From the cell containing the given text, extract its center point as (X, Y) coordinate. 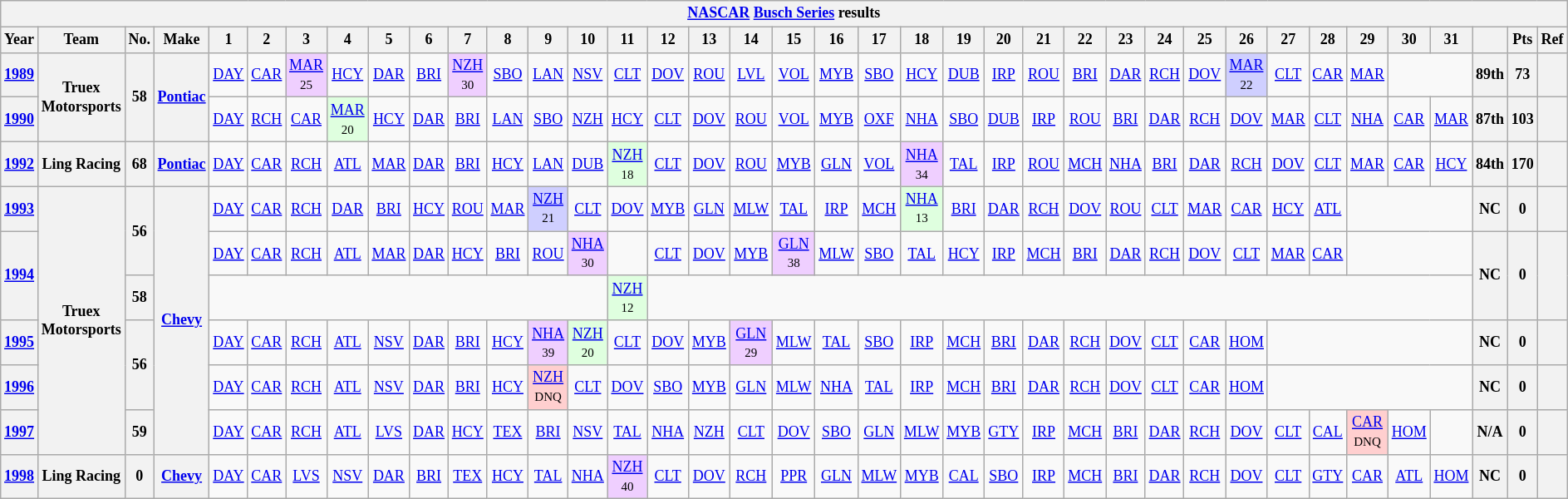
7 (467, 40)
1992 (20, 164)
1989 (20, 75)
Year (20, 40)
N/A (1491, 432)
1997 (20, 432)
1990 (20, 120)
Pts (1522, 40)
4 (347, 40)
19 (964, 40)
OXF (879, 120)
1998 (20, 477)
Make (181, 40)
GLN29 (751, 343)
5 (389, 40)
24 (1165, 40)
59 (140, 432)
23 (1126, 40)
25 (1205, 40)
3 (307, 40)
8 (508, 40)
17 (879, 40)
1995 (20, 343)
12 (668, 40)
1993 (20, 209)
NHA34 (921, 164)
27 (1288, 40)
28 (1328, 40)
MAR20 (347, 120)
68 (140, 164)
NHA13 (921, 209)
1 (229, 40)
CARDNQ (1368, 432)
22 (1085, 40)
26 (1246, 40)
NHA30 (587, 254)
103 (1522, 120)
6 (429, 40)
NASCAR Busch Series results (784, 13)
PPR (794, 477)
Ref (1552, 40)
170 (1522, 164)
NZH30 (467, 75)
1994 (20, 276)
10 (587, 40)
73 (1522, 75)
MAR25 (307, 75)
89th (1491, 75)
NZH18 (627, 164)
NZH21 (548, 209)
14 (751, 40)
15 (794, 40)
87th (1491, 120)
1996 (20, 388)
NZHDNQ (548, 388)
11 (627, 40)
MAR22 (1246, 75)
18 (921, 40)
NZH20 (587, 343)
GLN38 (794, 254)
LVL (751, 75)
84th (1491, 164)
NZH40 (627, 477)
16 (836, 40)
21 (1044, 40)
13 (709, 40)
NZH12 (627, 298)
20 (1004, 40)
No. (140, 40)
2 (267, 40)
9 (548, 40)
29 (1368, 40)
31 (1451, 40)
NHA39 (548, 343)
30 (1409, 40)
Team (81, 40)
